Detect which cell encompasses the target text, then output its (X, Y) center coordinate. 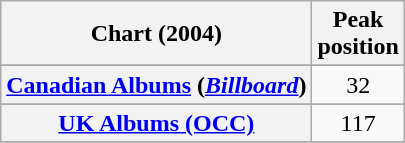
Chart (2004) (156, 34)
117 (358, 123)
UK Albums (OCC) (156, 123)
32 (358, 85)
Peakposition (358, 34)
Canadian Albums (Billboard) (156, 85)
